Find where the given text appears and provide that cell's center as [x, y] coordinate. 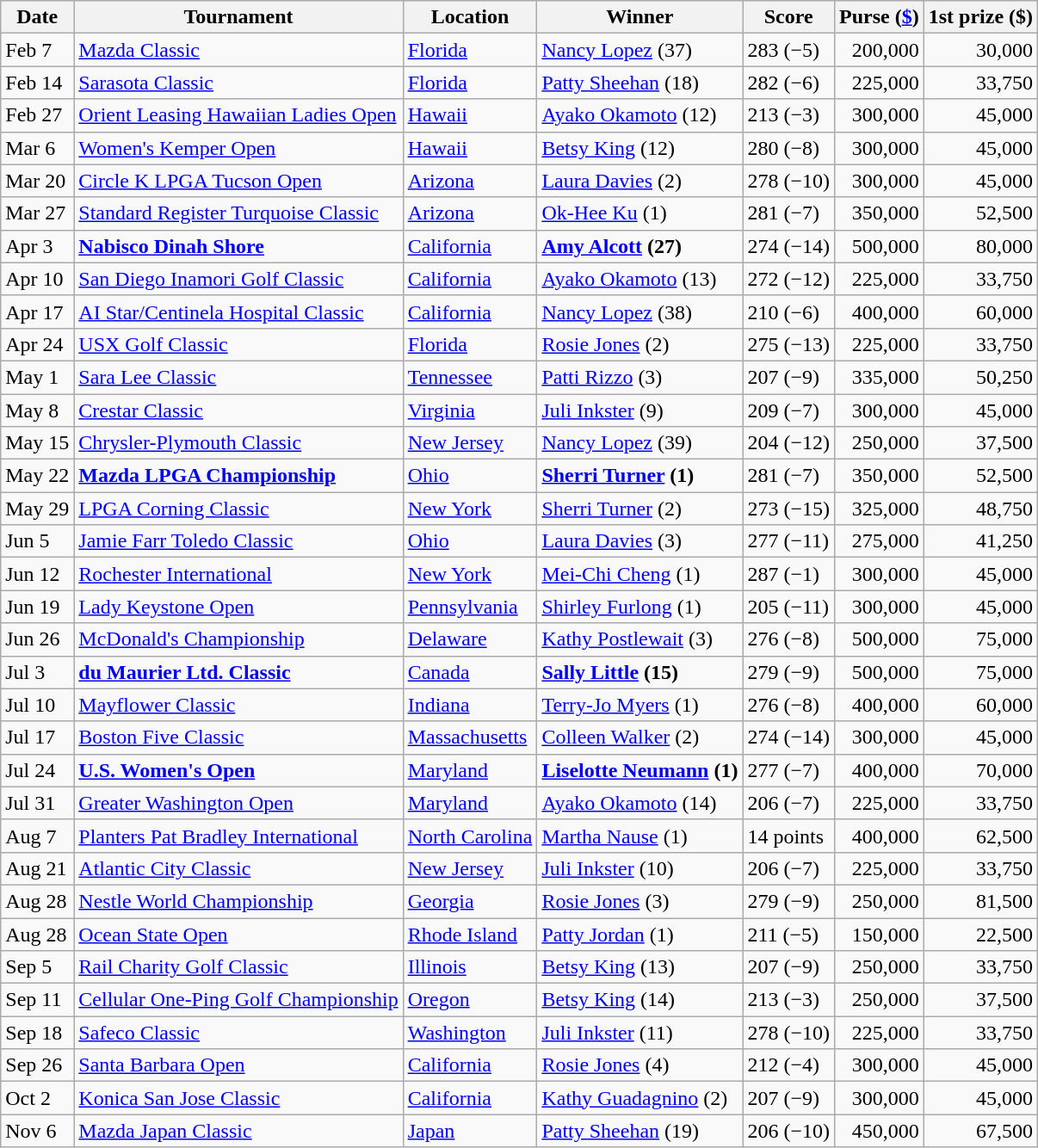
Colleen Walker (2) [640, 738]
Betsy King (13) [640, 967]
Juli Inkster (11) [640, 1033]
Georgia [470, 901]
San Diego Inamori Golf Classic [238, 279]
Patty Jordan (1) [640, 934]
30,000 [980, 50]
200,000 [879, 50]
Score [788, 17]
Ok-Hee Ku (1) [640, 213]
Chrysler-Plymouth Classic [238, 443]
Location [470, 17]
May 1 [38, 377]
Mar 6 [38, 148]
Rosie Jones (2) [640, 344]
81,500 [980, 901]
325,000 [879, 509]
67,500 [980, 1131]
210 (−6) [788, 312]
Sara Lee Classic [238, 377]
Jamie Farr Toledo Classic [238, 541]
May 29 [38, 509]
Laura Davies (3) [640, 541]
Mazda Japan Classic [238, 1131]
Betsy King (12) [640, 148]
206 (−10) [788, 1131]
Ayako Okamoto (13) [640, 279]
Rail Charity Golf Classic [238, 967]
Konica San Jose Classic [238, 1098]
Feb 7 [38, 50]
Nov 6 [38, 1131]
AI Star/Centinela Hospital Classic [238, 312]
277 (−11) [788, 541]
Jun 19 [38, 607]
Amy Alcott (27) [640, 246]
Apr 3 [38, 246]
Indiana [470, 705]
McDonald's Championship [238, 639]
Apr 10 [38, 279]
Santa Barbara Open [238, 1065]
Canada [470, 672]
287 (−1) [788, 574]
Ayako Okamoto (12) [640, 115]
335,000 [879, 377]
Jun 26 [38, 639]
Illinois [470, 967]
282 (−6) [788, 83]
Mazda Classic [238, 50]
Jul 31 [38, 803]
Jul 10 [38, 705]
80,000 [980, 246]
Sherri Turner (2) [640, 509]
41,250 [980, 541]
Patty Sheehan (18) [640, 83]
Crestar Classic [238, 410]
Jul 17 [38, 738]
Ayako Okamoto (14) [640, 803]
Lady Keystone Open [238, 607]
Atlantic City Classic [238, 868]
Liselotte Neumann (1) [640, 770]
Cellular One-Ping Golf Championship [238, 1000]
Terry-Jo Myers (1) [640, 705]
14 points [788, 836]
Juli Inkster (10) [640, 868]
275 (−13) [788, 344]
Sarasota Classic [238, 83]
Greater Washington Open [238, 803]
450,000 [879, 1131]
Feb 14 [38, 83]
277 (−7) [788, 770]
211 (−5) [788, 934]
Jul 3 [38, 672]
Winner [640, 17]
Mayflower Classic [238, 705]
Sep 11 [38, 1000]
Pennsylvania [470, 607]
272 (−12) [788, 279]
Feb 27 [38, 115]
Sherri Turner (1) [640, 476]
Jun 5 [38, 541]
70,000 [980, 770]
Apr 17 [38, 312]
209 (−7) [788, 410]
Tennessee [470, 377]
Sep 5 [38, 967]
Sep 18 [38, 1033]
280 (−8) [788, 148]
Jul 24 [38, 770]
Jun 12 [38, 574]
Sep 26 [38, 1065]
Mazda LPGA Championship [238, 476]
Oct 2 [38, 1098]
Sally Little (15) [640, 672]
Rosie Jones (4) [640, 1065]
Apr 24 [38, 344]
Safeco Classic [238, 1033]
50,250 [980, 377]
Planters Pat Bradley International [238, 836]
Nancy Lopez (38) [640, 312]
Nancy Lopez (37) [640, 50]
U.S. Women's Open [238, 770]
LPGA Corning Classic [238, 509]
Purse ($) [879, 17]
212 (−4) [788, 1065]
Standard Register Turquoise Classic [238, 213]
Aug 7 [38, 836]
Nancy Lopez (39) [640, 443]
Massachusetts [470, 738]
Japan [470, 1131]
May 8 [38, 410]
Betsy King (14) [640, 1000]
1st prize ($) [980, 17]
Nabisco Dinah Shore [238, 246]
Virginia [470, 410]
Boston Five Classic [238, 738]
Date [38, 17]
Kathy Guadagnino (2) [640, 1098]
62,500 [980, 836]
Rochester International [238, 574]
Washington [470, 1033]
204 (−12) [788, 443]
Aug 21 [38, 868]
May 15 [38, 443]
48,750 [980, 509]
Orient Leasing Hawaiian Ladies Open [238, 115]
Kathy Postlewait (3) [640, 639]
22,500 [980, 934]
Oregon [470, 1000]
Shirley Furlong (1) [640, 607]
Rosie Jones (3) [640, 901]
May 22 [38, 476]
Women's Kemper Open [238, 148]
USX Golf Classic [238, 344]
Circle K LPGA Tucson Open [238, 181]
275,000 [879, 541]
du Maurier Ltd. Classic [238, 672]
Ocean State Open [238, 934]
Mar 27 [38, 213]
Martha Nause (1) [640, 836]
Juli Inkster (9) [640, 410]
273 (−15) [788, 509]
Patty Sheehan (19) [640, 1131]
205 (−11) [788, 607]
283 (−5) [788, 50]
Delaware [470, 639]
Laura Davies (2) [640, 181]
Patti Rizzo (3) [640, 377]
Mei-Chi Cheng (1) [640, 574]
Nestle World Championship [238, 901]
Tournament [238, 17]
Mar 20 [38, 181]
Rhode Island [470, 934]
North Carolina [470, 836]
150,000 [879, 934]
